Find where the given text appears and provide that cell's center as [X, Y] coordinate. 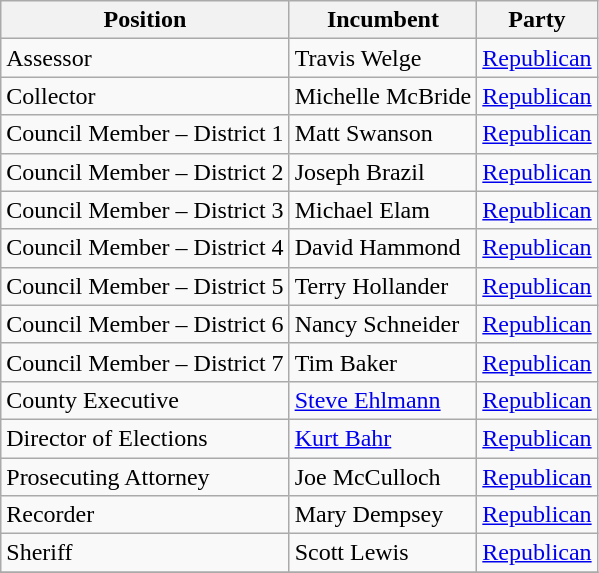
Steve Ehlmann [383, 400]
Council Member – District 3 [145, 210]
Director of Elections [145, 438]
Assessor [145, 58]
Incumbent [383, 20]
Council Member – District 6 [145, 324]
County Executive [145, 400]
Mary Dempsey [383, 515]
Position [145, 20]
Council Member – District 7 [145, 362]
Joseph Brazil [383, 172]
Kurt Bahr [383, 438]
Recorder [145, 515]
Council Member – District 4 [145, 248]
Collector [145, 96]
Travis Welge [383, 58]
Sheriff [145, 553]
Party [537, 20]
Terry Hollander [383, 286]
Council Member – District 5 [145, 286]
Council Member – District 1 [145, 134]
Nancy Schneider [383, 324]
Michael Elam [383, 210]
Council Member – District 2 [145, 172]
Joe McCulloch [383, 477]
Michelle McBride [383, 96]
Scott Lewis [383, 553]
Matt Swanson [383, 134]
Prosecuting Attorney [145, 477]
Tim Baker [383, 362]
David Hammond [383, 248]
